Provide the [x, y] coordinate of the cell's center where the given text is located.  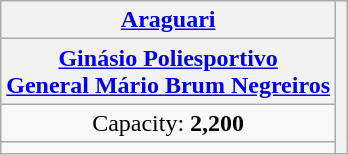
Capacity: 2,200 [168, 123]
Araguari [168, 20]
Ginásio PoliesportivoGeneral Mário Brum Negreiros [168, 72]
